Provide the [x, y] coordinate of the cell's center where the given text is located.  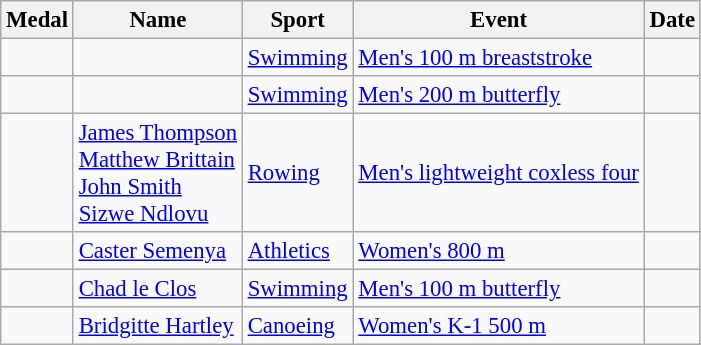
Men's 200 m butterfly [498, 95]
Sport [298, 20]
Name [158, 20]
Event [498, 20]
Chad le Clos [158, 289]
Date [672, 20]
Men's 100 m butterfly [498, 289]
Medal [38, 20]
James ThompsonMatthew BrittainJohn SmithSizwe Ndlovu [158, 174]
Caster Semenya [158, 251]
Women's 800 m [498, 251]
Athletics [298, 251]
Rowing [298, 174]
Men's lightweight coxless four [498, 174]
Men's 100 m breaststroke [498, 58]
